For the text-containing cell, return its midpoint in (X, Y) coordinate format. 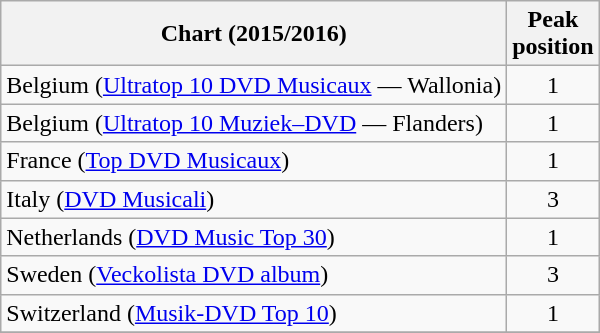
Italy (DVD Musicali) (254, 199)
France (Top DVD Musicaux) (254, 161)
Belgium (Ultratop 10 Muziek–DVD — Flanders) (254, 123)
Chart (2015/2016) (254, 34)
Switzerland (Musik-DVD Top 10) (254, 313)
Belgium (Ultratop 10 DVD Musicaux — Wallonia) (254, 85)
Netherlands (DVD Music Top 30) (254, 237)
Peakposition (553, 34)
Sweden (Veckolista DVD album) (254, 275)
